Capture the cell that displays the provided text and extract its [X, Y] central coordinate. 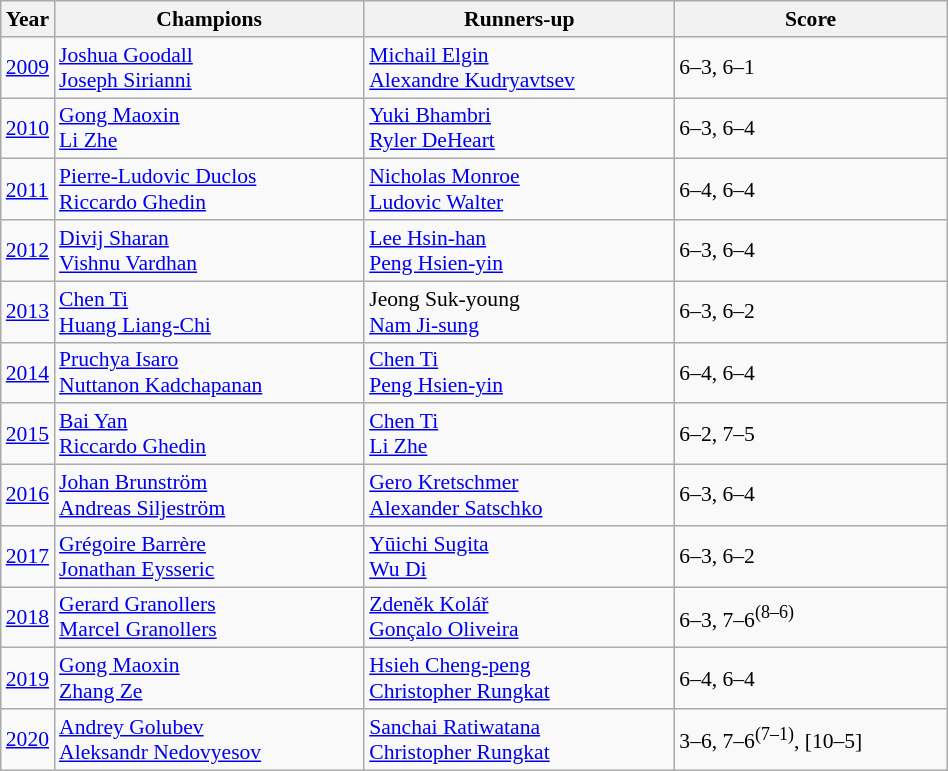
2015 [28, 434]
Lee Hsin-han Peng Hsien-yin [519, 250]
Gero Kretschmer Alexander Satschko [519, 496]
Score [810, 19]
Pierre-Ludovic Duclos Riccardo Ghedin [209, 190]
6–3, 7–6(8–6) [810, 618]
2020 [28, 740]
2009 [28, 68]
Yuki Bhambri Ryler DeHeart [519, 128]
Bai Yan Riccardo Ghedin [209, 434]
Champions [209, 19]
2018 [28, 618]
Grégoire Barrère Jonathan Eysseric [209, 556]
Joshua Goodall Joseph Sirianni [209, 68]
Hsieh Cheng-peng Christopher Rungkat [519, 678]
2013 [28, 312]
3–6, 7–6(7–1), [10–5] [810, 740]
Nicholas Monroe Ludovic Walter [519, 190]
6–3, 6–1 [810, 68]
Chen Ti Li Zhe [519, 434]
Gerard Granollers Marcel Granollers [209, 618]
2016 [28, 496]
Jeong Suk-young Nam Ji-sung [519, 312]
2012 [28, 250]
Runners-up [519, 19]
2014 [28, 372]
Michail Elgin Alexandre Kudryavtsev [519, 68]
Gong Maoxin Zhang Ze [209, 678]
2011 [28, 190]
Chen Ti Peng Hsien-yin [519, 372]
2010 [28, 128]
2019 [28, 678]
Sanchai Ratiwatana Christopher Rungkat [519, 740]
Chen Ti Huang Liang-Chi [209, 312]
Year [28, 19]
Yūichi Sugita Wu Di [519, 556]
Zdeněk Kolář Gonçalo Oliveira [519, 618]
6–2, 7–5 [810, 434]
Andrey Golubev Aleksandr Nedovyesov [209, 740]
Gong Maoxin Li Zhe [209, 128]
Pruchya Isaro Nuttanon Kadchapanan [209, 372]
2017 [28, 556]
Divij Sharan Vishnu Vardhan [209, 250]
Johan Brunström Andreas Siljeström [209, 496]
